Return [x, y] of the center of cell containing provided text 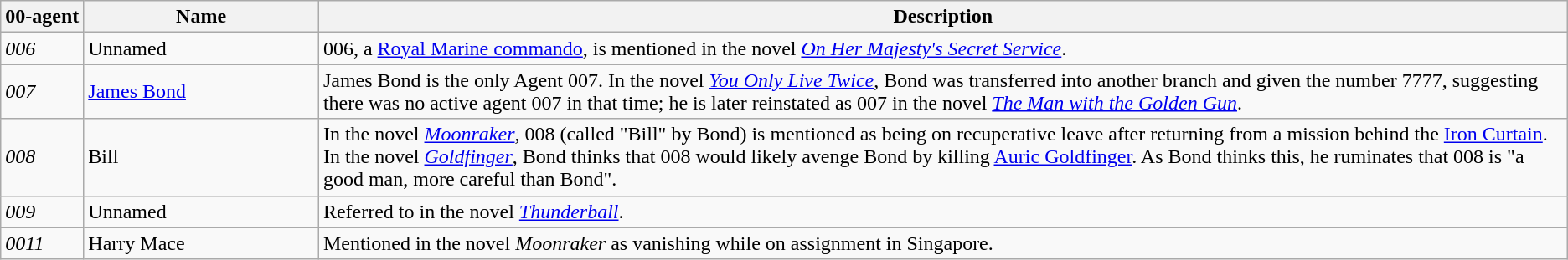
Description [943, 17]
00-agent [42, 17]
Harry Mace [201, 243]
Name [201, 17]
Referred to in the novel Thunderball. [943, 212]
006, a Royal Marine commando, is mentioned in the novel On Her Majesty's Secret Service. [943, 48]
James Bond [201, 92]
009 [42, 212]
006 [42, 48]
Mentioned in the novel Moonraker as vanishing while on assignment in Singapore. [943, 243]
008 [42, 157]
0011 [42, 243]
Bill [201, 157]
007 [42, 92]
